Capture the cell that displays the provided text and extract its [X, Y] central coordinate. 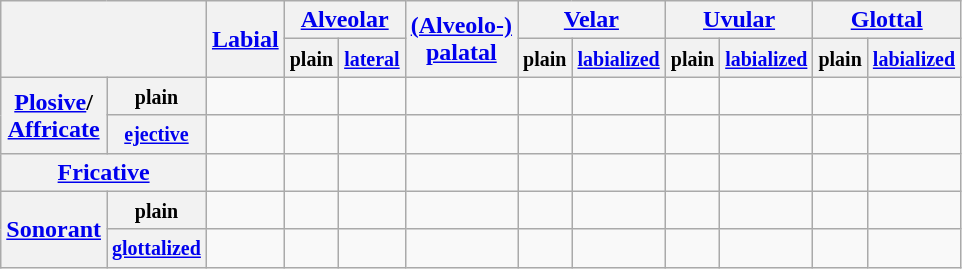
Glottal [887, 20]
Labial [245, 39]
Fricative [104, 172]
lateral [372, 58]
Uvular [739, 20]
glottalized [156, 248]
Sonorant [54, 229]
ejective [156, 134]
Plosive/Affricate [54, 115]
Velar [592, 20]
(Alveolo-)palatal [461, 39]
Alveolar [344, 20]
